Return [x, y] of the center of cell containing provided text 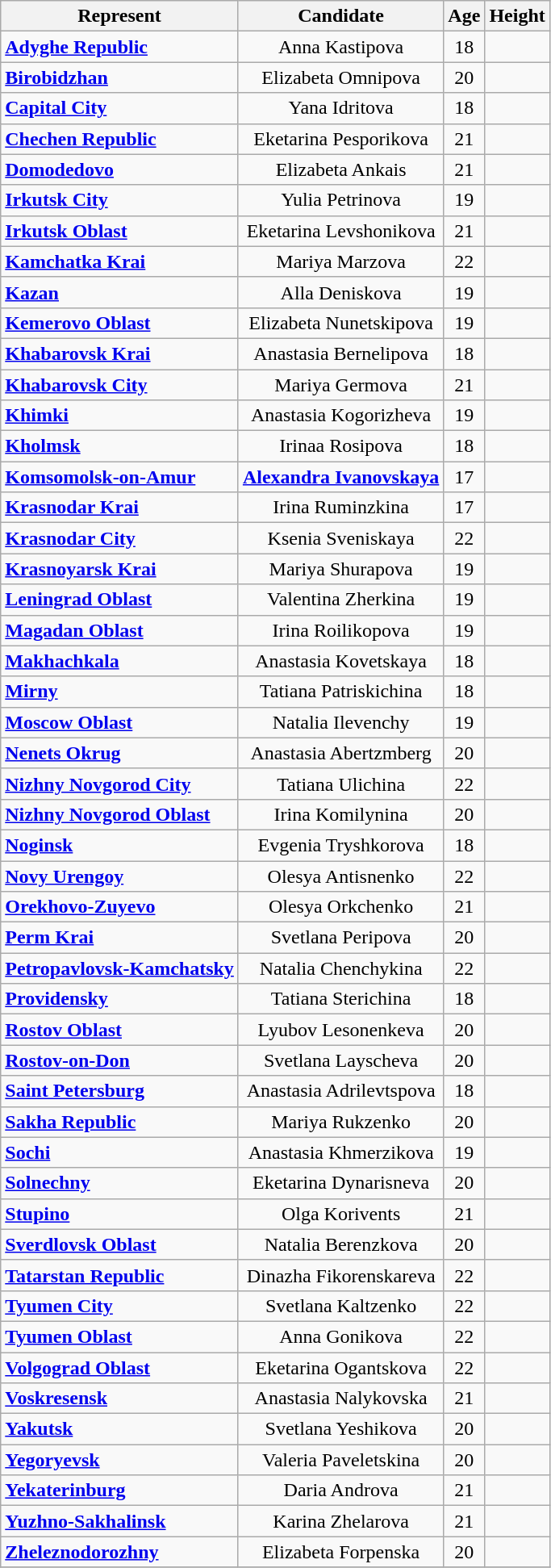
Voskresensk [119, 1399]
Yana Idritova [340, 108]
Domodedovo [119, 169]
Khabarovsk Krai [119, 353]
Elizabeta Nunetskipova [340, 323]
Anastasia Khmerzikova [340, 1152]
Perm Krai [119, 938]
Irina Komilynina [340, 814]
Orekhovo-Zuyevo [119, 907]
Tatiana Ulichina [340, 784]
Karina Zhelarova [340, 1521]
Height [517, 16]
Dinazha Fikorenskareva [340, 1275]
Irina Roilikopova [340, 630]
Zheleznodorozhny [119, 1552]
Mariya Shurapova [340, 569]
Yegoryevsk [119, 1460]
Mariya Germova [340, 385]
Tatiana Patriskichina [340, 692]
Irkutsk Oblast [119, 231]
Elizabeta Ankais [340, 169]
Magadan Oblast [119, 630]
Lyubov Lesonenkeva [340, 1030]
Stupino [119, 1214]
Krasnoyarsk Krai [119, 569]
Mirny [119, 692]
Eketarina Ogantskova [340, 1368]
Tyumen Oblast [119, 1336]
Krasnodar City [119, 538]
Anastasia Abertzmberg [340, 753]
Chechen Republic [119, 139]
Adyghe Republic [119, 47]
Anastasia Adrilevtspova [340, 1091]
Yekaterinburg [119, 1491]
Solnechny [119, 1183]
Natalia Chenchykina [340, 968]
Leningrad Oblast [119, 600]
Eketarina Pesporikova [340, 139]
Makhachkala [119, 661]
Yakutsk [119, 1429]
Valeria Paveletskina [340, 1460]
Kamchatka Krai [119, 261]
Rostov Oblast [119, 1030]
Nenets Okrug [119, 753]
Volgograd Oblast [119, 1368]
Age [465, 16]
Sakha Republic [119, 1122]
Daria Androva [340, 1491]
Kholmsk [119, 446]
Mariya Marzova [340, 261]
Sverdlovsk Oblast [119, 1244]
Komsomolsk-on-Amur [119, 477]
Alexandra Ivanovskaya [340, 477]
Irina Ruminzkina [340, 508]
Kemerovo Oblast [119, 323]
Providensky [119, 999]
Tyumen City [119, 1306]
Represent [119, 16]
Svetlana Layscheva [340, 1060]
Natalia Berenzkova [340, 1244]
Olesya Antisnenko [340, 876]
Noginsk [119, 845]
Yulia Petrinova [340, 200]
Elizabeta Omnipova [340, 77]
Irinaa Rosipova [340, 446]
Ksenia Sveniskaya [340, 538]
Tatiana Sterichina [340, 999]
Yuzhno-Sakhalinsk [119, 1521]
Evgenia Tryshkorova [340, 845]
Elizabeta Forpenska [340, 1552]
Khabarovsk City [119, 385]
Tatarstan Republic [119, 1275]
Anastasia Kogorizheva [340, 416]
Svetlana Kaltzenko [340, 1306]
Eketarina Levshonikova [340, 231]
Irkutsk City [119, 200]
Svetlana Yeshikova [340, 1429]
Anna Gonikova [340, 1336]
Rostov-on-Don [119, 1060]
Nizhny Novgorod Oblast [119, 814]
Candidate [340, 16]
Sochi [119, 1152]
Natalia Ilevenchy [340, 722]
Mariya Rukzenko [340, 1122]
Capital City [119, 108]
Anastasia Bernelipova [340, 353]
Alla Deniskova [340, 292]
Anastasia Nalykovska [340, 1399]
Olga Korivents [340, 1214]
Birobidzhan [119, 77]
Eketarina Dynarisneva [340, 1183]
Krasnodar Krai [119, 508]
Valentina Zherkina [340, 600]
Kazan [119, 292]
Novy Urengoy [119, 876]
Svetlana Peripova [340, 938]
Khimki [119, 416]
Nizhny Novgorod City [119, 784]
Saint Petersburg [119, 1091]
Anna Kastipova [340, 47]
Petropavlovsk-Kamchatsky [119, 968]
Anastasia Kovetskaya [340, 661]
Moscow Oblast [119, 722]
Olesya Orkchenko [340, 907]
